Return (x, y) of the center of cell containing provided text 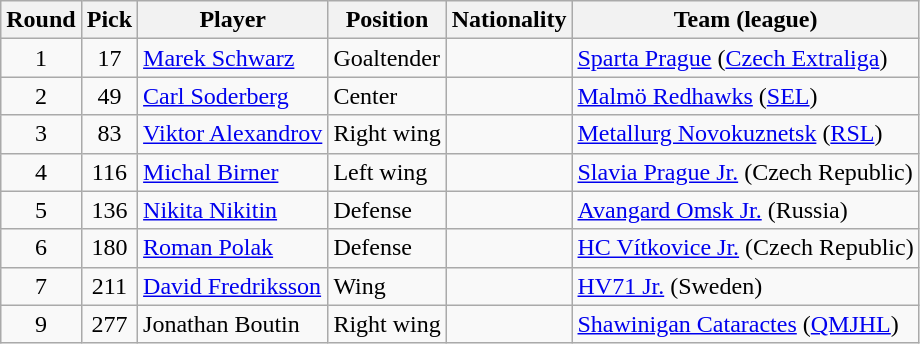
Nikita Nikitin (233, 210)
Player (233, 20)
Position (387, 20)
Nationality (509, 20)
6 (41, 248)
Round (41, 20)
Roman Polak (233, 248)
17 (109, 58)
1 (41, 58)
211 (109, 286)
5 (41, 210)
HV71 Jr. (Sweden) (746, 286)
Team (league) (746, 20)
2 (41, 96)
Viktor Alexandrov (233, 134)
Jonathan Boutin (233, 324)
277 (109, 324)
Left wing (387, 172)
Metallurg Novokuznetsk (RSL) (746, 134)
David Fredriksson (233, 286)
Sparta Prague (Czech Extraliga) (746, 58)
Slavia Prague Jr. (Czech Republic) (746, 172)
Center (387, 96)
3 (41, 134)
136 (109, 210)
Avangard Omsk Jr. (Russia) (746, 210)
Carl Soderberg (233, 96)
49 (109, 96)
Michal Birner (233, 172)
HC Vítkovice Jr. (Czech Republic) (746, 248)
9 (41, 324)
Marek Schwarz (233, 58)
Malmö Redhawks (SEL) (746, 96)
Pick (109, 20)
7 (41, 286)
Goaltender (387, 58)
116 (109, 172)
83 (109, 134)
4 (41, 172)
Shawinigan Cataractes (QMJHL) (746, 324)
180 (109, 248)
Wing (387, 286)
